From the cell containing the given text, extract its center point as [x, y] coordinate. 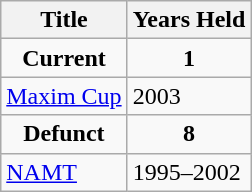
1 [189, 58]
Years Held [189, 20]
8 [189, 134]
Current [64, 58]
1995–2002 [189, 172]
NAMT [64, 172]
Defunct [64, 134]
Title [64, 20]
2003 [189, 96]
Maxim Cup [64, 96]
